Detect which cell encompasses the target text, then output its [X, Y] center coordinate. 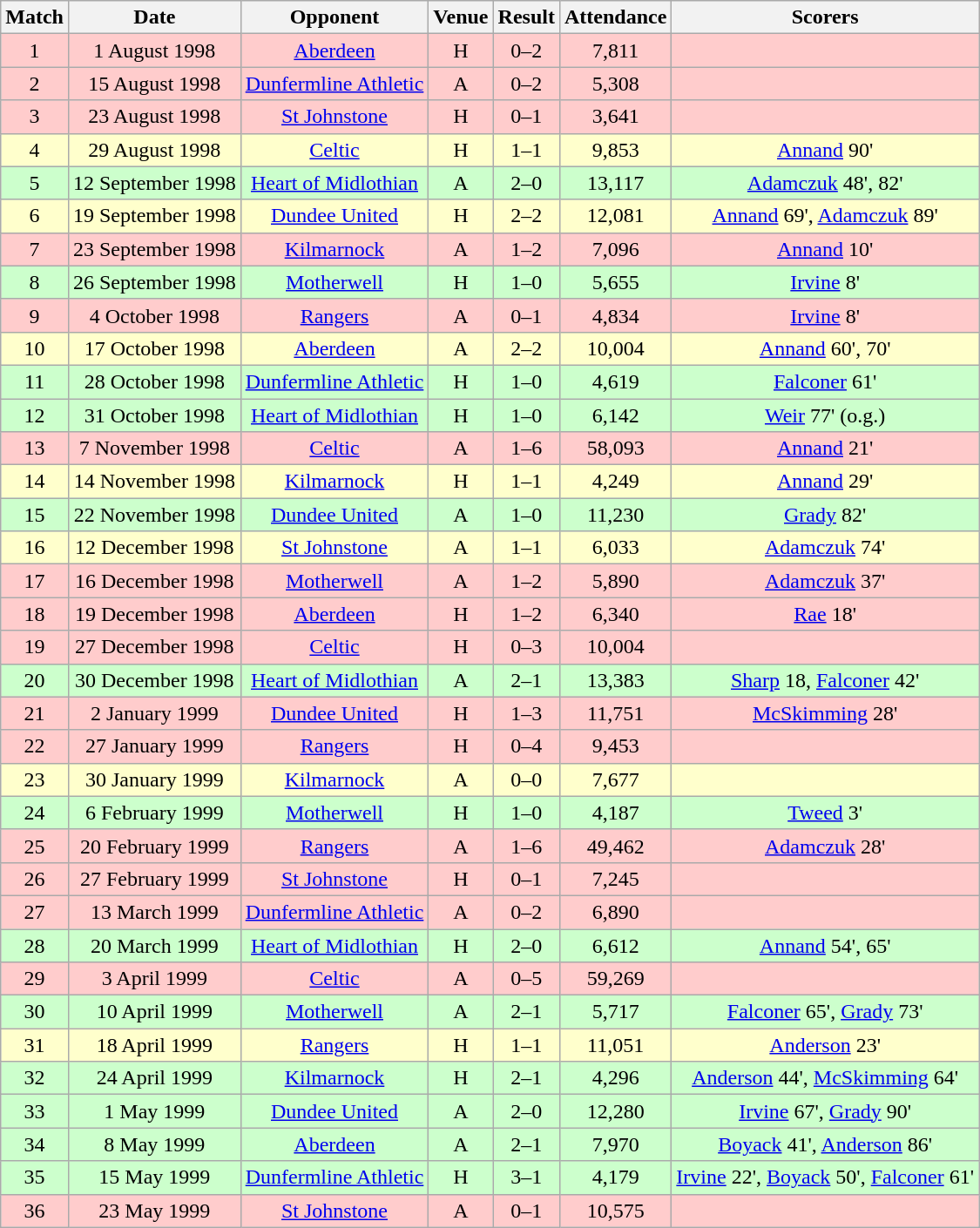
5 [35, 183]
35 [35, 1177]
11 [35, 381]
4,187 [615, 813]
Annand 60', 70' [826, 348]
3,641 [615, 117]
Scorers [826, 17]
30 January 1999 [154, 779]
Irvine 67', Grady 90' [826, 1111]
27 December 1998 [154, 647]
9,453 [615, 746]
14 November 1998 [154, 482]
23 May 1999 [154, 1211]
Falconer 65', Grady 73' [826, 1012]
20 [35, 680]
24 April 1999 [154, 1078]
6 February 1999 [154, 813]
4,249 [615, 482]
Anderson 44', McSkimming 64' [826, 1078]
7 [35, 249]
4,834 [615, 315]
Opponent [335, 17]
12,280 [615, 1111]
18 [35, 614]
19 September 1998 [154, 216]
30 [35, 1012]
Annand 21' [826, 449]
7,245 [615, 879]
12 [35, 415]
7,677 [615, 779]
27 February 1999 [154, 879]
4,179 [615, 1177]
29 August 1998 [154, 150]
Sharp 18, Falconer 42' [826, 680]
6,142 [615, 415]
19 [35, 647]
25 [35, 846]
0–5 [526, 979]
Annand 10' [826, 249]
Attendance [615, 17]
34 [35, 1144]
4 October 1998 [154, 315]
13 [35, 449]
Annand 90' [826, 150]
29 [35, 979]
6,340 [615, 614]
Adamczuk 37' [826, 581]
10,575 [615, 1211]
0–3 [526, 647]
33 [35, 1111]
49,462 [615, 846]
6 [35, 216]
Result [526, 17]
Falconer 61' [826, 381]
9,853 [615, 150]
22 November 1998 [154, 515]
4 [35, 150]
5,308 [615, 84]
1 May 1999 [154, 1111]
10 [35, 348]
Annand 29' [826, 482]
23 September 1998 [154, 249]
7 November 1998 [154, 449]
3 April 1999 [154, 979]
14 [35, 482]
7,970 [615, 1144]
1 August 1998 [154, 51]
6,612 [615, 945]
23 August 1998 [154, 117]
59,269 [615, 979]
1 [35, 51]
31 October 1998 [154, 415]
15 August 1998 [154, 84]
Venue [461, 17]
Annand 69', Adamczuk 89' [826, 216]
21 [35, 713]
Annand 54', 65' [826, 945]
Match [35, 17]
15 [35, 515]
22 [35, 746]
13,117 [615, 183]
Date [154, 17]
36 [35, 1211]
28 October 1998 [154, 381]
26 [35, 879]
15 May 1999 [154, 1177]
16 [35, 548]
4,619 [615, 381]
Adamczuk 28' [826, 846]
Grady 82' [826, 515]
30 December 1998 [154, 680]
4,296 [615, 1078]
26 September 1998 [154, 282]
58,093 [615, 449]
8 May 1999 [154, 1144]
10 April 1999 [154, 1012]
Boyack 41', Anderson 86' [826, 1144]
1–3 [526, 713]
12,081 [615, 216]
3–1 [526, 1177]
5,717 [615, 1012]
19 December 1998 [154, 614]
McSkimming 28' [826, 713]
2 January 1999 [154, 713]
13,383 [615, 680]
11,230 [615, 515]
24 [35, 813]
12 September 1998 [154, 183]
17 October 1998 [154, 348]
0–4 [526, 746]
Adamczuk 74' [826, 548]
31 [35, 1045]
28 [35, 945]
12 December 1998 [154, 548]
Irvine 22', Boyack 50', Falconer 61' [826, 1177]
Anderson 23' [826, 1045]
11,051 [615, 1045]
11,751 [615, 713]
Tweed 3' [826, 813]
Weir 77' (o.g.) [826, 415]
Adamczuk 48', 82' [826, 183]
3 [35, 117]
17 [35, 581]
32 [35, 1078]
9 [35, 315]
20 March 1999 [154, 945]
0–0 [526, 779]
7,096 [615, 249]
20 February 1999 [154, 846]
27 [35, 912]
6,890 [615, 912]
Rae 18' [826, 614]
27 January 1999 [154, 746]
7,811 [615, 51]
5,655 [615, 282]
13 March 1999 [154, 912]
6,033 [615, 548]
18 April 1999 [154, 1045]
5,890 [615, 581]
16 December 1998 [154, 581]
23 [35, 779]
2 [35, 84]
8 [35, 282]
